For the text-containing cell, return its midpoint in (x, y) coordinate format. 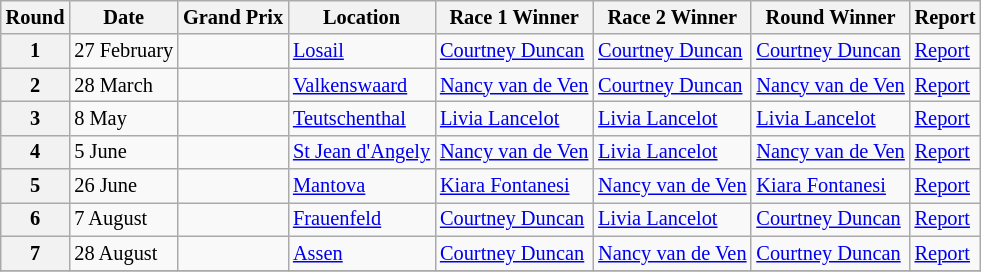
Grand Prix (233, 17)
Losail (362, 51)
Race 1 Winner (514, 17)
Frauenfeld (362, 219)
Valkenswaard (362, 85)
Assen (362, 253)
Mantova (362, 186)
2 (36, 85)
Teutschenthal (362, 118)
7 August (124, 219)
7 (36, 253)
5 (36, 186)
28 August (124, 253)
Race 2 Winner (672, 17)
3 (36, 118)
8 May (124, 118)
1 (36, 51)
26 June (124, 186)
Location (362, 17)
Round (36, 17)
6 (36, 219)
4 (36, 152)
St Jean d'Angely (362, 152)
5 June (124, 152)
Date (124, 17)
27 February (124, 51)
28 March (124, 85)
Round Winner (830, 17)
